Search for the cell housing the specified text and yield its [X, Y] center coordinate. 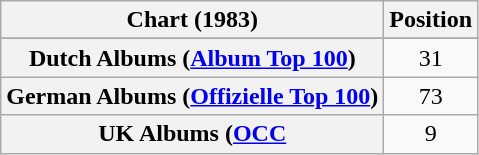
Dutch Albums (Album Top 100) [192, 58]
Position [431, 20]
9 [431, 134]
German Albums (Offizielle Top 100) [192, 96]
UK Albums (OCC [192, 134]
73 [431, 96]
Chart (1983) [192, 20]
31 [431, 58]
